Identify which cell holds the provided text, then report its [X, Y] central coordinate. 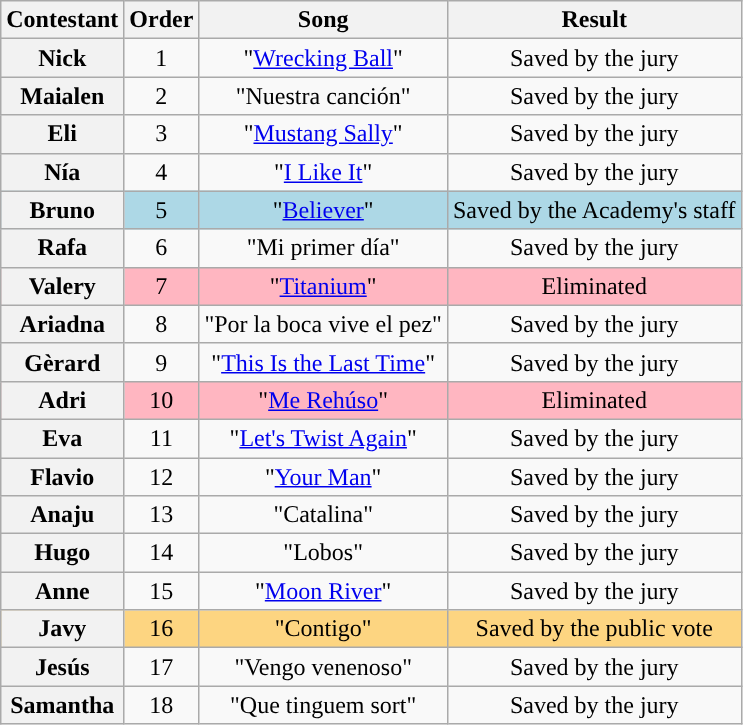
16 [162, 629]
Eli [62, 134]
Gèrard [62, 362]
Rafa [62, 248]
Jesús [62, 667]
1 [162, 58]
Song [324, 20]
15 [162, 591]
4 [162, 172]
Ariadna [62, 324]
Order [162, 20]
"Mi primer día" [324, 248]
"Believer" [324, 210]
"Vengo venenoso" [324, 667]
"Que tinguem sort" [324, 705]
5 [162, 210]
Saved by the Academy's staff [594, 210]
6 [162, 248]
"Contigo" [324, 629]
Anaju [62, 515]
"Let's Twist Again" [324, 438]
"Moon River" [324, 591]
"Lobos" [324, 553]
10 [162, 400]
Anne [62, 591]
Nick [62, 58]
12 [162, 477]
Eva [62, 438]
"I Like It" [324, 172]
13 [162, 515]
8 [162, 324]
"Titanium" [324, 286]
Valery [62, 286]
7 [162, 286]
Javy [62, 629]
Samantha [62, 705]
2 [162, 96]
9 [162, 362]
Contestant [62, 20]
Hugo [62, 553]
Flavio [62, 477]
"Mustang Sally" [324, 134]
"Your Man" [324, 477]
Nía [62, 172]
18 [162, 705]
Result [594, 20]
17 [162, 667]
"Nuestra canción" [324, 96]
3 [162, 134]
"This Is the Last Time" [324, 362]
14 [162, 553]
Saved by the public vote [594, 629]
Bruno [62, 210]
11 [162, 438]
"Me Rehúso" [324, 400]
Adri [62, 400]
"Catalina" [324, 515]
"Por la boca vive el pez" [324, 324]
"Wrecking Ball" [324, 58]
Maialen [62, 96]
